Capture the cell that displays the provided text and extract its (x, y) central coordinate. 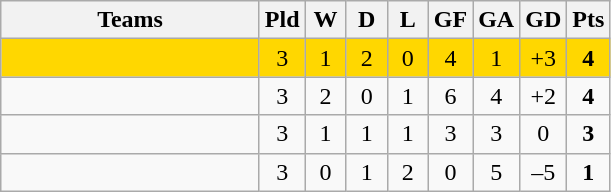
GA (496, 20)
–5 (544, 172)
+2 (544, 96)
L (408, 20)
Pld (282, 20)
+3 (544, 58)
Teams (130, 20)
GF (450, 20)
6 (450, 96)
Pts (588, 20)
5 (496, 172)
GD (544, 20)
D (366, 20)
W (326, 20)
